Locate the cell with the specified text and output its (x, y) center coordinate. 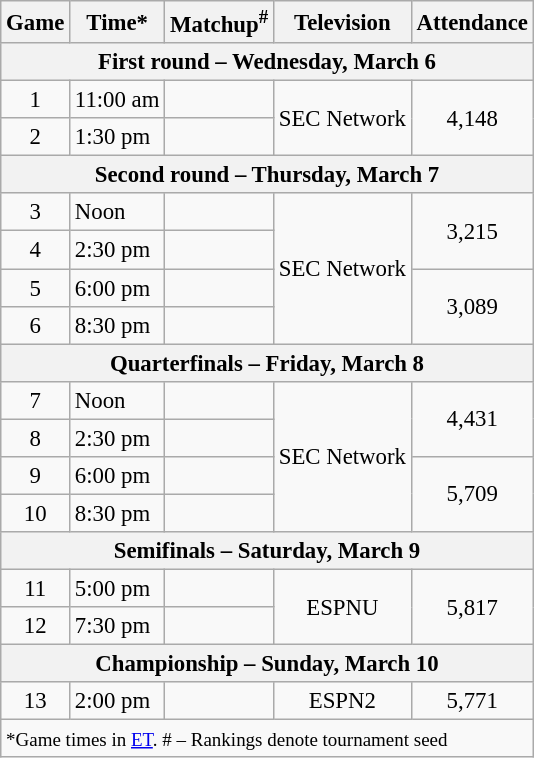
3,089 (472, 306)
5 (36, 288)
Attendance (472, 22)
5,817 (472, 606)
Second round – Thursday, March 7 (267, 175)
ESPN2 (342, 701)
2 (36, 137)
6 (36, 325)
9 (36, 476)
Game (36, 22)
First round – Wednesday, March 6 (267, 62)
Semifinals – Saturday, March 9 (267, 551)
7 (36, 400)
4,148 (472, 118)
7:30 pm (118, 626)
11:00 am (118, 100)
5:00 pm (118, 588)
4,431 (472, 418)
3 (36, 213)
8 (36, 438)
3,215 (472, 232)
11 (36, 588)
1 (36, 100)
Quarterfinals – Friday, March 8 (267, 363)
ESPNU (342, 606)
10 (36, 513)
*Game times in ET. # – Rankings denote tournament seed (267, 739)
13 (36, 701)
Championship – Sunday, March 10 (267, 664)
5,709 (472, 494)
Matchup# (220, 22)
4 (36, 250)
5,771 (472, 701)
12 (36, 626)
Time* (118, 22)
2:00 pm (118, 701)
Television (342, 22)
1:30 pm (118, 137)
